Find where the given text appears and provide that cell's center as [X, Y] coordinate. 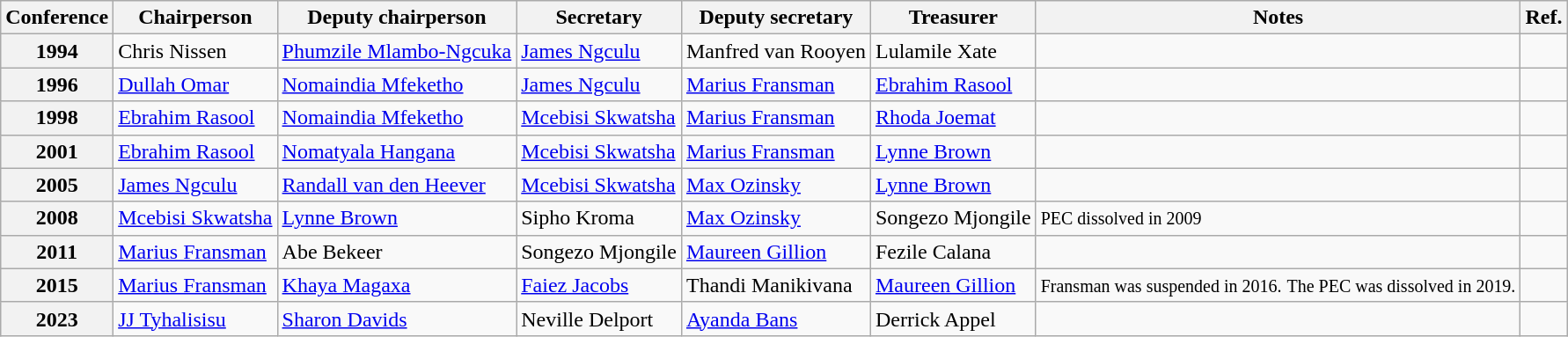
2015 [57, 285]
Lulamile Xate [953, 51]
2005 [57, 185]
2011 [57, 252]
2023 [57, 319]
Dullah Omar [195, 84]
Chris Nissen [195, 51]
Sipho Kroma [599, 218]
Treasurer [953, 18]
JJ Tyhalisisu [195, 319]
2008 [57, 218]
Phumzile Mlambo-Ngcuka [397, 51]
Notes [1278, 18]
Abe Bekeer [397, 252]
Neville Delport [599, 319]
2001 [57, 151]
Secretary [599, 18]
Ref. [1543, 18]
Rhoda Joemat [953, 118]
1996 [57, 84]
Deputy chairperson [397, 18]
1998 [57, 118]
Khaya Magaxa [397, 285]
Sharon Davids [397, 319]
Manfred van Rooyen [776, 51]
Derrick Appel [953, 319]
1994 [57, 51]
Thandi Manikivana [776, 285]
Conference [57, 18]
Ayanda Bans [776, 319]
Nomatyala Hangana [397, 151]
PEC dissolved in 2009 [1278, 218]
Faiez Jacobs [599, 285]
Fransman was suspended in 2016. The PEC was dissolved in 2019. [1278, 285]
Randall van den Heever [397, 185]
Fezile Calana [953, 252]
Deputy secretary [776, 18]
Chairperson [195, 18]
